Determine the (x, y) coordinate at the center of the cell enclosing the given text.  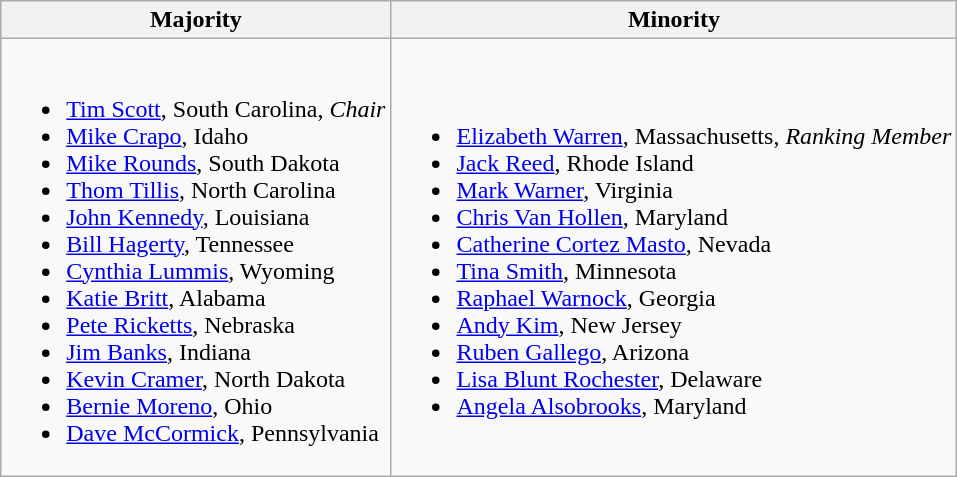
Minority (674, 20)
Majority (196, 20)
